Extract the (x, y) coordinate from the center of the cell holding the provided text.  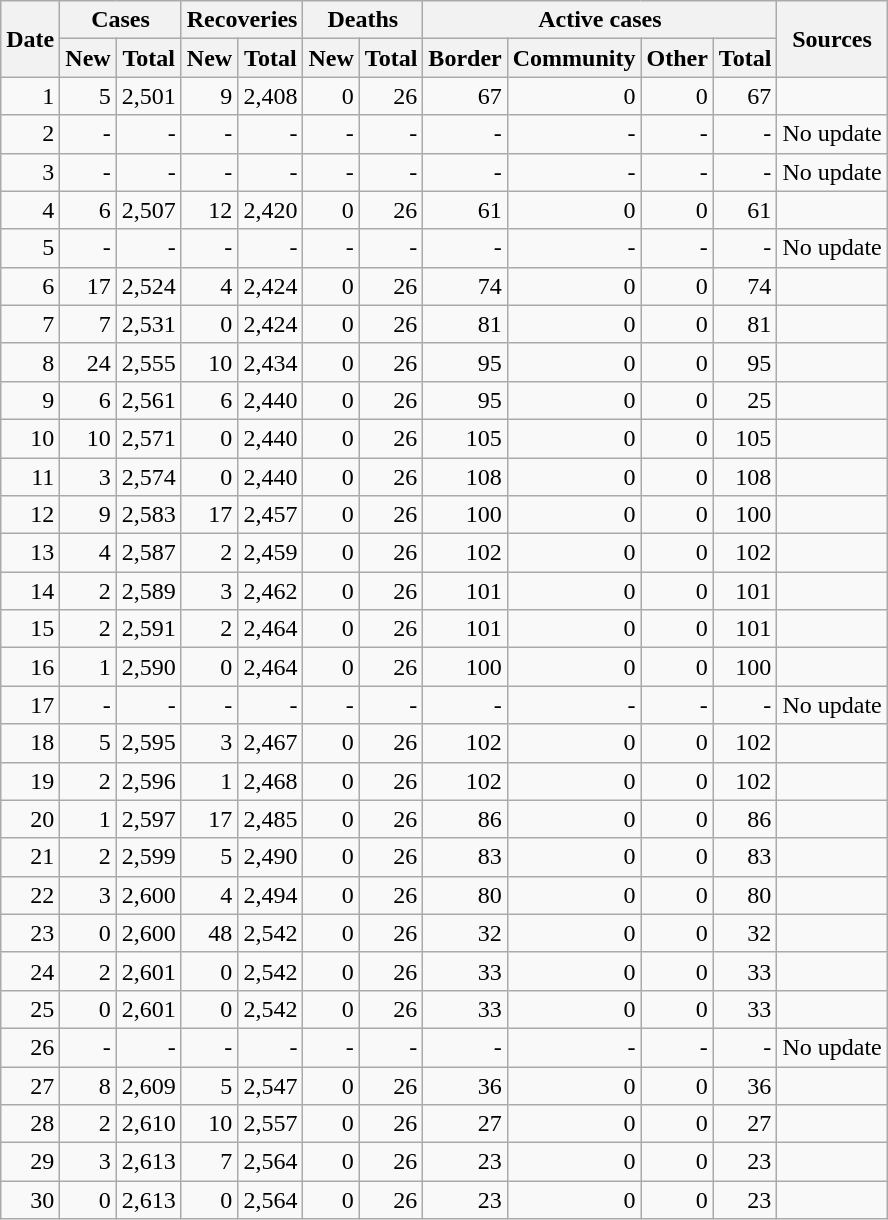
2,589 (148, 591)
Cases (120, 20)
Deaths (363, 20)
2,494 (270, 895)
2,557 (270, 1124)
2,595 (148, 743)
2,408 (270, 96)
2,574 (148, 477)
2,485 (270, 819)
2,467 (270, 743)
13 (30, 553)
2,462 (270, 591)
2,590 (148, 667)
2,501 (148, 96)
2,561 (148, 400)
2,420 (270, 210)
14 (30, 591)
2,547 (270, 1085)
21 (30, 857)
29 (30, 1162)
Date (30, 39)
Recoveries (242, 20)
28 (30, 1124)
2,490 (270, 857)
2,587 (148, 553)
30 (30, 1200)
19 (30, 781)
2,591 (148, 629)
2,434 (270, 362)
18 (30, 743)
2,555 (148, 362)
2,507 (148, 210)
2,596 (148, 781)
2,597 (148, 819)
2,459 (270, 553)
48 (209, 933)
Border (465, 58)
2,468 (270, 781)
Community (574, 58)
22 (30, 895)
2,524 (148, 286)
20 (30, 819)
2,571 (148, 438)
2,531 (148, 324)
2,599 (148, 857)
16 (30, 667)
11 (30, 477)
15 (30, 629)
Active cases (600, 20)
Other (677, 58)
2,583 (148, 515)
2,457 (270, 515)
Sources (832, 39)
2,610 (148, 1124)
2,609 (148, 1085)
